Scan for the cell matching the given text and deliver its [x, y] coordinate at center. 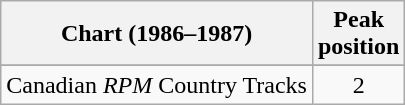
Canadian RPM Country Tracks [157, 85]
2 [358, 85]
Chart (1986–1987) [157, 34]
Peakposition [358, 34]
